Scan for the cell matching the given text and deliver its [X, Y] coordinate at center. 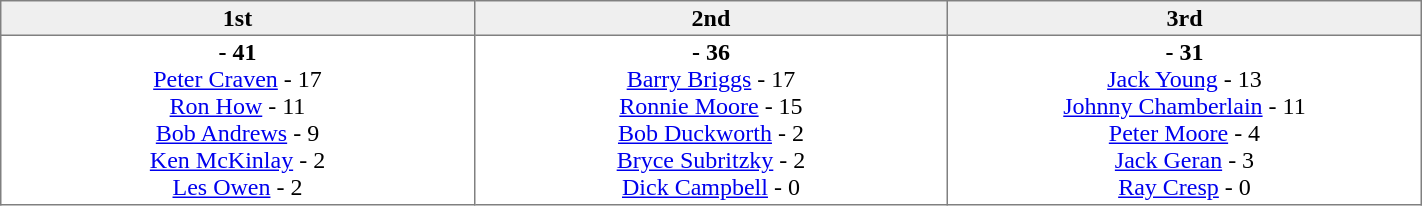
- 41Peter Craven - 17Ron How - 11Bob Andrews - 9Ken McKinlay - 2Les Owen - 2 [238, 120]
- 36Barry Briggs - 17Ronnie Moore - 15Bob Duckworth - 2Bryce Subritzky - 2Dick Campbell - 0 [710, 120]
- 31Jack Young - 13Johnny Chamberlain - 11Peter Moore - 4Jack Geran - 3Ray Cresp - 0 [1185, 120]
2nd [710, 18]
1st [238, 18]
3rd [1185, 18]
